Extract the [X, Y] coordinate from the center of the cell holding the provided text.  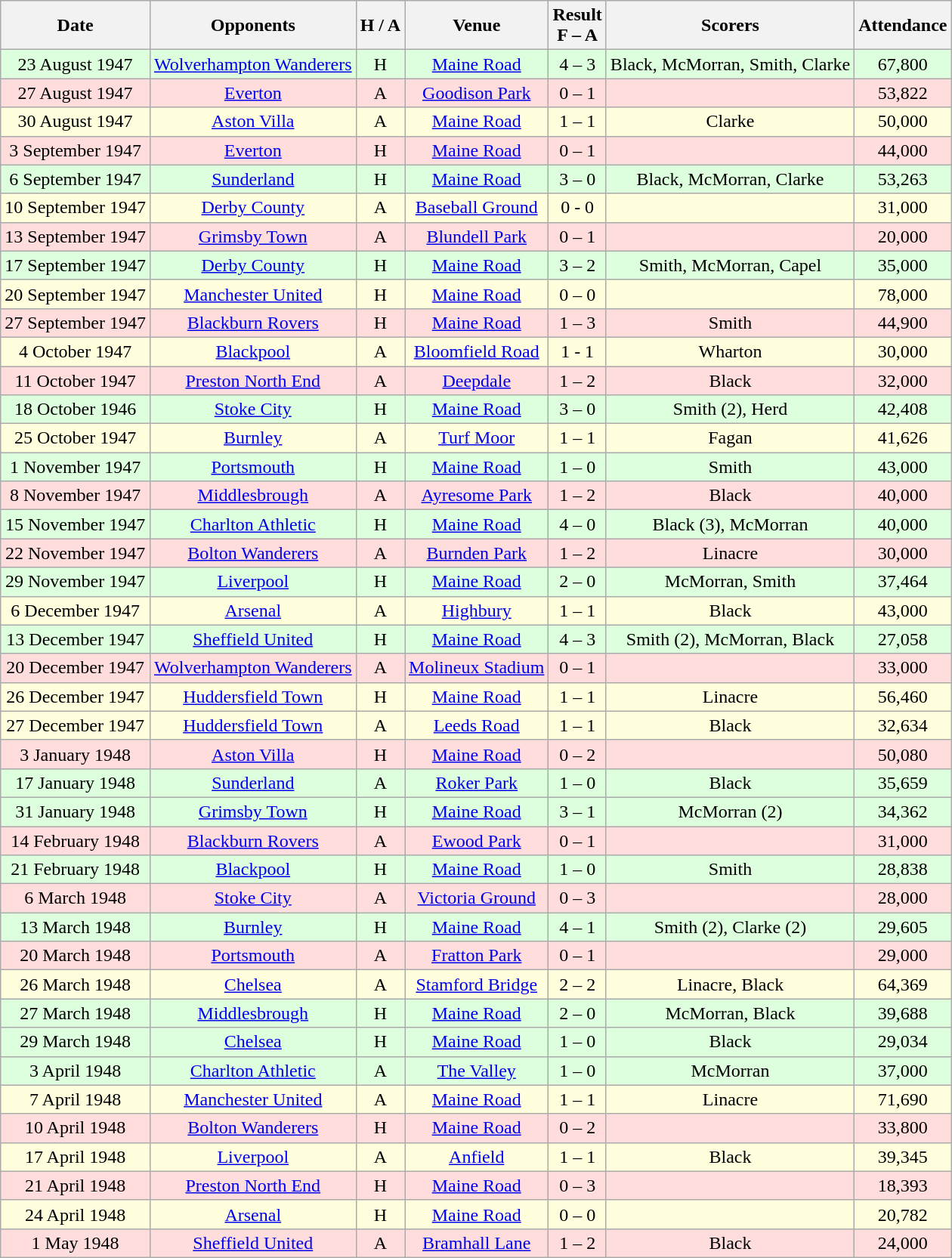
McMorran, Black [730, 1013]
3 January 1948 [76, 754]
64,369 [903, 984]
17 April 1948 [76, 1157]
4 – 1 [577, 927]
39,688 [903, 1013]
Leeds Road [477, 725]
29,000 [903, 956]
Smith (2), McMorran, Black [730, 639]
6 December 1947 [76, 610]
Burnden Park [477, 553]
10 April 1948 [76, 1128]
Molineux Stadium [477, 668]
53,822 [903, 93]
10 September 1947 [76, 208]
2 – 2 [577, 984]
8 November 1947 [76, 496]
3 – 2 [577, 265]
14 February 1948 [76, 841]
20 December 1947 [76, 668]
17 September 1947 [76, 265]
33,800 [903, 1128]
The Valley [477, 1071]
4 October 1947 [76, 351]
27 August 1947 [76, 93]
27 September 1947 [76, 323]
27,058 [903, 639]
27 December 1947 [76, 725]
30 August 1947 [76, 122]
Attendance [903, 26]
21 April 1948 [76, 1185]
17 January 1948 [76, 783]
56,460 [903, 697]
Wharton [730, 351]
Smith, McMorran, Capel [730, 265]
Deepdale [477, 380]
Highbury [477, 610]
3 September 1947 [76, 150]
4 – 0 [577, 524]
Fratton Park [477, 956]
13 March 1948 [76, 927]
13 September 1947 [76, 236]
41,626 [903, 438]
32,634 [903, 725]
28,000 [903, 898]
37,000 [903, 1071]
Smith (2), Herd [730, 410]
18 October 1946 [76, 410]
Clarke [730, 122]
1 November 1947 [76, 467]
18,393 [903, 1185]
50,000 [903, 122]
20 March 1948 [76, 956]
42,408 [903, 410]
Baseball Ground [477, 208]
44,900 [903, 323]
Linacre, Black [730, 984]
25 October 1947 [76, 438]
35,659 [903, 783]
32,000 [903, 380]
0 - 0 [577, 208]
Ewood Park [477, 841]
H / A [380, 26]
Roker Park [477, 783]
44,000 [903, 150]
7 April 1948 [76, 1099]
78,000 [903, 294]
31 January 1948 [76, 811]
Fagan [730, 438]
21 February 1948 [76, 870]
Scorers [730, 26]
23 August 1947 [76, 64]
McMorran, Smith [730, 582]
Turf Moor [477, 438]
11 October 1947 [76, 380]
29 March 1948 [76, 1042]
McMorran [730, 1071]
Goodison Park [477, 93]
Smith (2), Clarke (2) [730, 927]
35,000 [903, 265]
29,034 [903, 1042]
6 March 1948 [76, 898]
Bramhall Lane [477, 1243]
24 April 1948 [76, 1214]
Ayresome Park [477, 496]
33,000 [903, 668]
1 - 1 [577, 351]
Anfield [477, 1157]
28,838 [903, 870]
29 November 1947 [76, 582]
26 December 1947 [76, 697]
ResultF – A [577, 26]
Black, McMorran, Smith, Clarke [730, 64]
Victoria Ground [477, 898]
Bloomfield Road [477, 351]
Blundell Park [477, 236]
29,605 [903, 927]
26 March 1948 [76, 984]
53,263 [903, 179]
20,782 [903, 1214]
67,800 [903, 64]
3 April 1948 [76, 1071]
39,345 [903, 1157]
Opponents [252, 26]
20,000 [903, 236]
Date [76, 26]
50,080 [903, 754]
34,362 [903, 811]
3 – 1 [577, 811]
20 September 1947 [76, 294]
1 – 3 [577, 323]
24,000 [903, 1243]
6 September 1947 [76, 179]
Black (3), McMorran [730, 524]
22 November 1947 [76, 553]
37,464 [903, 582]
27 March 1948 [76, 1013]
Black, McMorran, Clarke [730, 179]
1 May 1948 [76, 1243]
13 December 1947 [76, 639]
71,690 [903, 1099]
Venue [477, 26]
15 November 1947 [76, 524]
McMorran (2) [730, 811]
Stamford Bridge [477, 984]
